Locate the cell with the specified text and output its (x, y) center coordinate. 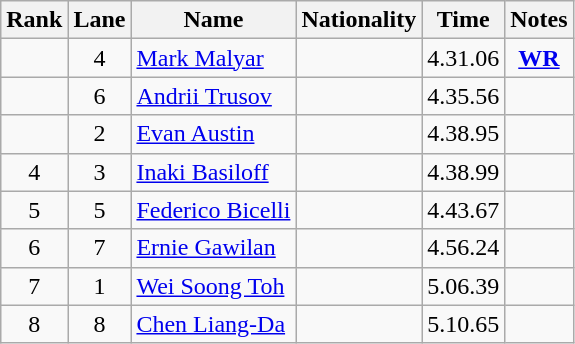
4.38.95 (464, 134)
WR (539, 58)
4.35.56 (464, 96)
4.56.24 (464, 248)
Nationality (359, 20)
Chen Liang-Da (214, 324)
Lane (100, 20)
5.06.39 (464, 286)
Mark Malyar (214, 58)
Time (464, 20)
5.10.65 (464, 324)
Inaki Basiloff (214, 172)
Ernie Gawilan (214, 248)
4.38.99 (464, 172)
4.43.67 (464, 210)
Name (214, 20)
Federico Bicelli (214, 210)
1 (100, 286)
Evan Austin (214, 134)
4.31.06 (464, 58)
Rank (34, 20)
3 (100, 172)
Notes (539, 20)
2 (100, 134)
Wei Soong Toh (214, 286)
Andrii Trusov (214, 96)
